Locate the cell with the specified text and output its [X, Y] center coordinate. 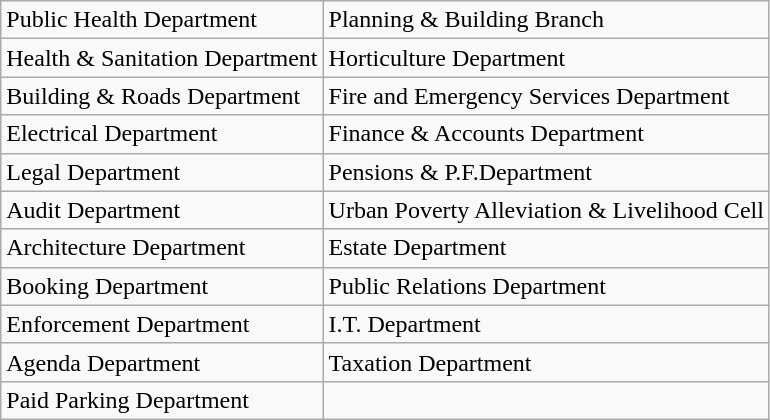
Booking Department [162, 286]
Building & Roads Department [162, 96]
Public Relations Department [546, 286]
Enforcement Department [162, 324]
Agenda Department [162, 362]
Taxation Department [546, 362]
I.T. Department [546, 324]
Legal Department [162, 172]
Finance & Accounts Department [546, 134]
Audit Department [162, 210]
Estate Department [546, 248]
Urban Poverty Alleviation & Livelihood Cell [546, 210]
Electrical Department [162, 134]
Fire and Emergency Services Department [546, 96]
Health & Sanitation Department [162, 58]
Pensions & P.F.Department [546, 172]
Horticulture Department [546, 58]
Planning & Building Branch [546, 20]
Paid Parking Department [162, 400]
Public Health Department [162, 20]
Architecture Department [162, 248]
